Return [x, y] of the center of cell containing provided text 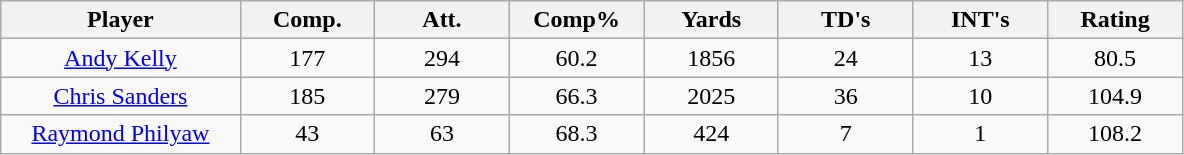
Att. [442, 20]
1 [980, 134]
Comp. [308, 20]
TD's [846, 20]
Comp% [576, 20]
108.2 [1116, 134]
60.2 [576, 58]
2025 [712, 96]
Andy Kelly [120, 58]
63 [442, 134]
INT's [980, 20]
185 [308, 96]
80.5 [1116, 58]
24 [846, 58]
104.9 [1116, 96]
36 [846, 96]
66.3 [576, 96]
68.3 [576, 134]
7 [846, 134]
Yards [712, 20]
177 [308, 58]
43 [308, 134]
Raymond Philyaw [120, 134]
424 [712, 134]
294 [442, 58]
Rating [1116, 20]
Chris Sanders [120, 96]
279 [442, 96]
Player [120, 20]
13 [980, 58]
1856 [712, 58]
10 [980, 96]
